Provide the (X, Y) coordinate of the cell's center where the given text is located.  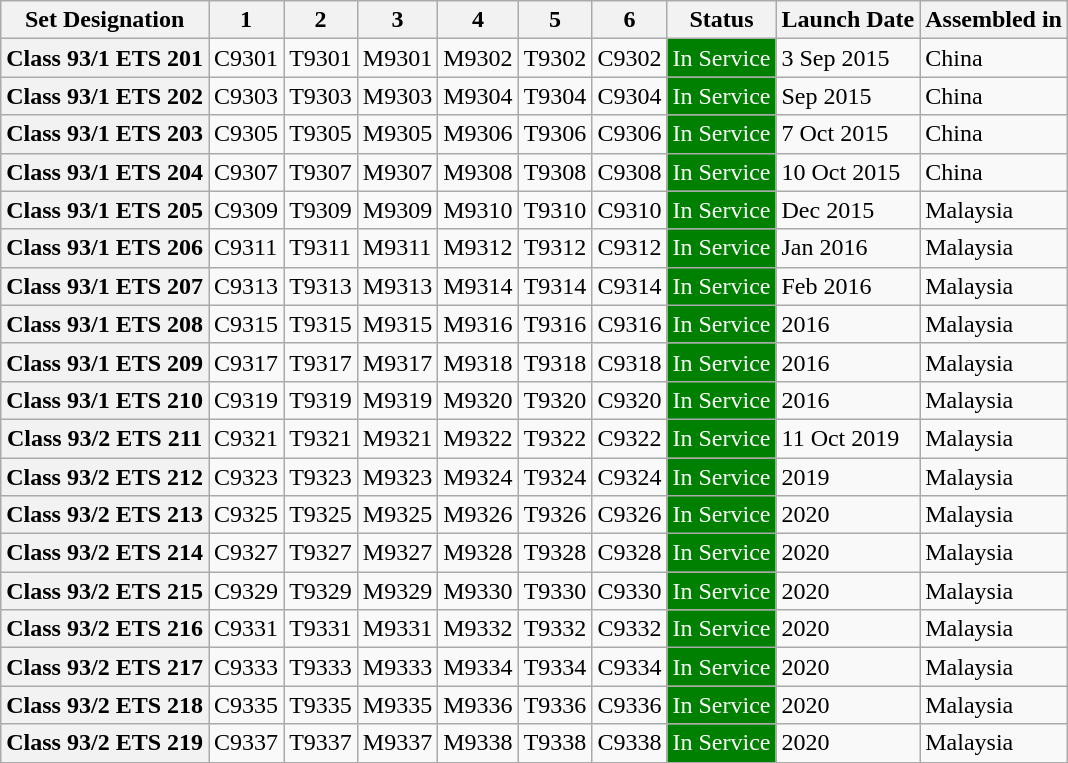
C9312 (630, 248)
C9331 (246, 629)
2019 (848, 477)
C9337 (246, 743)
Class 93/1 ETS 209 (105, 362)
10 Oct 2015 (848, 172)
M9303 (397, 96)
7 Oct 2015 (848, 134)
Launch Date (848, 20)
T9324 (555, 477)
C9303 (246, 96)
5 (555, 20)
T9314 (555, 286)
4 (478, 20)
C9321 (246, 438)
T9301 (321, 58)
T9306 (555, 134)
T9325 (321, 515)
C9327 (246, 553)
C9306 (630, 134)
Class 93/1 ETS 203 (105, 134)
1 (246, 20)
M9333 (397, 667)
M9331 (397, 629)
Jan 2016 (848, 248)
Class 93/2 ETS 213 (105, 515)
T9308 (555, 172)
T9302 (555, 58)
Set Designation (105, 20)
T9320 (555, 400)
M9326 (478, 515)
T9329 (321, 591)
M9310 (478, 210)
Class 93/1 ETS 206 (105, 248)
C9328 (630, 553)
Status (722, 20)
T9315 (321, 324)
M9312 (478, 248)
M9332 (478, 629)
C9330 (630, 591)
M9323 (397, 477)
M9314 (478, 286)
Class 93/1 ETS 210 (105, 400)
M9306 (478, 134)
T9336 (555, 705)
M9301 (397, 58)
T9330 (555, 591)
T9327 (321, 553)
Class 93/2 ETS 218 (105, 705)
M9335 (397, 705)
Class 93/2 ETS 215 (105, 591)
T9304 (555, 96)
Class 93/1 ETS 201 (105, 58)
C9302 (630, 58)
T9322 (555, 438)
C9329 (246, 591)
M9330 (478, 591)
T9335 (321, 705)
Sep 2015 (848, 96)
C9336 (630, 705)
C9304 (630, 96)
T9311 (321, 248)
T9310 (555, 210)
Class 93/1 ETS 202 (105, 96)
T9328 (555, 553)
M9336 (478, 705)
T9333 (321, 667)
M9337 (397, 743)
T9318 (555, 362)
C9315 (246, 324)
T9312 (555, 248)
M9305 (397, 134)
Assembled in (994, 20)
Class 93/1 ETS 204 (105, 172)
M9313 (397, 286)
T9334 (555, 667)
T9309 (321, 210)
Class 93/2 ETS 211 (105, 438)
T9332 (555, 629)
Class 93/2 ETS 219 (105, 743)
C9307 (246, 172)
C9324 (630, 477)
C9320 (630, 400)
C9322 (630, 438)
C9338 (630, 743)
C9313 (246, 286)
M9307 (397, 172)
C9335 (246, 705)
T9326 (555, 515)
M9317 (397, 362)
T9321 (321, 438)
M9338 (478, 743)
M9334 (478, 667)
11 Oct 2019 (848, 438)
C9316 (630, 324)
3 (397, 20)
T9316 (555, 324)
T9323 (321, 477)
M9324 (478, 477)
C9319 (246, 400)
2 (321, 20)
Class 93/1 ETS 205 (105, 210)
C9308 (630, 172)
T9313 (321, 286)
C9332 (630, 629)
M9308 (478, 172)
T9307 (321, 172)
T9338 (555, 743)
C9305 (246, 134)
M9329 (397, 591)
Class 93/2 ETS 212 (105, 477)
C9334 (630, 667)
Feb 2016 (848, 286)
C9314 (630, 286)
M9302 (478, 58)
M9321 (397, 438)
T9337 (321, 743)
M9304 (478, 96)
M9327 (397, 553)
C9333 (246, 667)
M9325 (397, 515)
M9311 (397, 248)
Dec 2015 (848, 210)
Class 93/1 ETS 208 (105, 324)
M9309 (397, 210)
Class 93/1 ETS 207 (105, 286)
M9318 (478, 362)
M9316 (478, 324)
C9301 (246, 58)
T9303 (321, 96)
Class 93/2 ETS 214 (105, 553)
C9317 (246, 362)
T9319 (321, 400)
T9305 (321, 134)
Class 93/2 ETS 216 (105, 629)
C9323 (246, 477)
C9326 (630, 515)
C9325 (246, 515)
M9320 (478, 400)
Class 93/2 ETS 217 (105, 667)
M9328 (478, 553)
T9317 (321, 362)
C9310 (630, 210)
M9315 (397, 324)
3 Sep 2015 (848, 58)
6 (630, 20)
M9319 (397, 400)
T9331 (321, 629)
C9318 (630, 362)
C9311 (246, 248)
M9322 (478, 438)
C9309 (246, 210)
